From the cell containing the given text, extract its center point as [X, Y] coordinate. 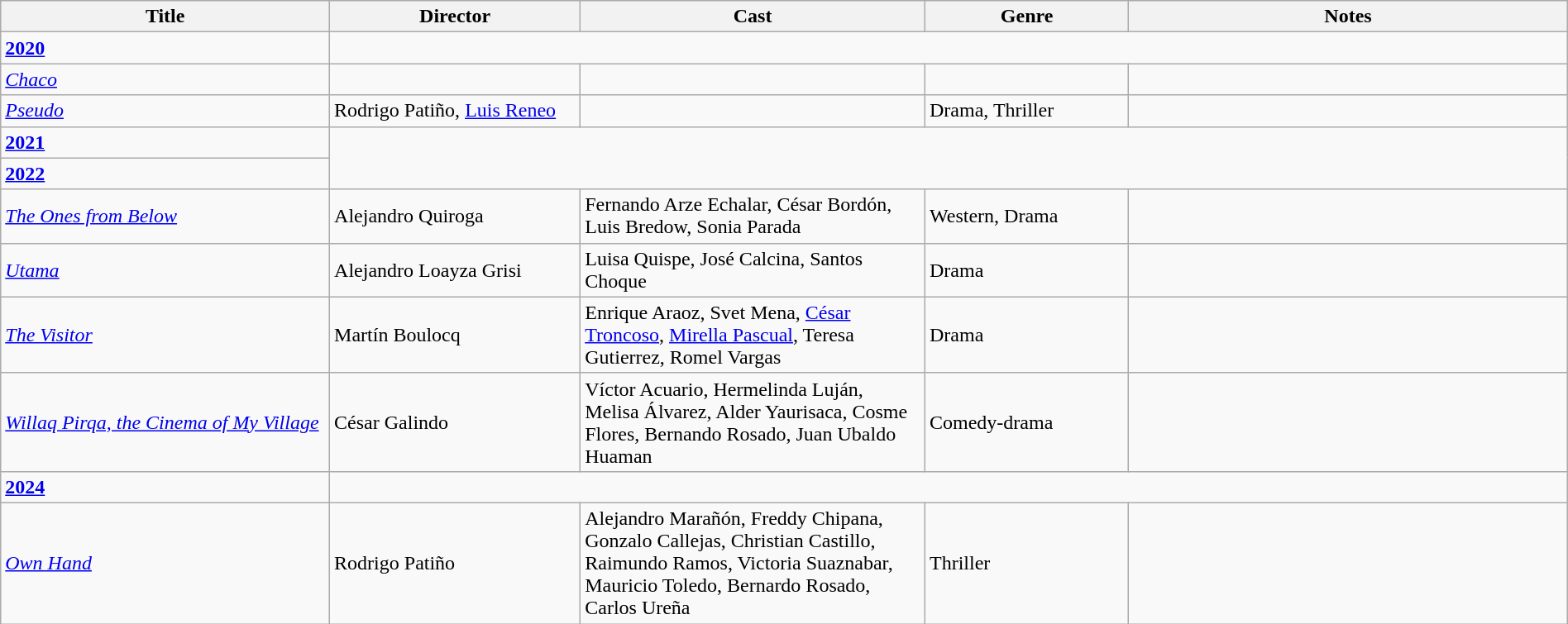
Director [455, 17]
Fernando Arze Echalar, César Bordón, Luis Bredow, Sonia Parada [753, 217]
Western, Drama [1026, 217]
Rodrigo Patiño [455, 563]
Title [165, 17]
The Visitor [165, 335]
Alejandro Quiroga [455, 217]
Notes [1348, 17]
Martín Boulocq [455, 335]
2021 [165, 142]
2022 [165, 174]
Comedy-drama [1026, 422]
Cast [753, 17]
Own Hand [165, 563]
Enrique Araoz, Svet Mena, César Troncoso, Mirella Pascual, Teresa Gutierrez, Romel Vargas [753, 335]
2020 [165, 48]
Luisa Quispe, José Calcina, Santos Choque [753, 269]
Rodrigo Patiño, Luis Reneo [455, 111]
Chaco [165, 79]
Genre [1026, 17]
Pseudo [165, 111]
Utama [165, 269]
Willaq Pirqa, the Cinema of My Village [165, 422]
2024 [165, 487]
Víctor Acuario, Hermelinda Luján, Melisa Álvarez, Alder Yaurisaca, Cosme Flores, Bernando Rosado, Juan Ubaldo Huaman [753, 422]
The Ones from Below [165, 217]
Drama, Thriller [1026, 111]
Thriller [1026, 563]
César Galindo [455, 422]
Alejandro Loayza Grisi [455, 269]
